Determine the (x, y) coordinate at the center of the cell enclosing the given text.  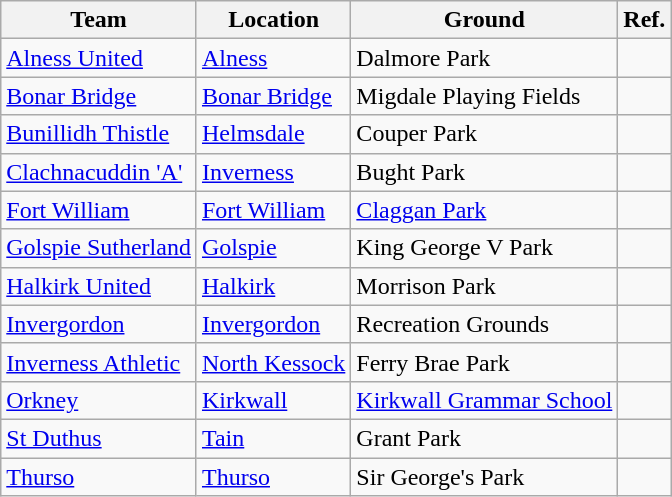
Tain (273, 438)
Couper Park (484, 134)
Ferry Brae Park (484, 362)
Inverness (273, 172)
Inverness Athletic (99, 362)
Claggan Park (484, 210)
Bught Park (484, 172)
Location (273, 20)
Halkirk (273, 286)
Clachnacuddin 'A' (99, 172)
Kirkwall (273, 400)
Golspie (273, 248)
Morrison Park (484, 286)
Kirkwall Grammar School (484, 400)
Sir George's Park (484, 477)
Orkney (99, 400)
Alness (273, 58)
Team (99, 20)
Migdale Playing Fields (484, 96)
North Kessock (273, 362)
St Duthus (99, 438)
Helmsdale (273, 134)
Ground (484, 20)
King George V Park (484, 248)
Ref. (644, 20)
Recreation Grounds (484, 324)
Golspie Sutherland (99, 248)
Grant Park (484, 438)
Halkirk United (99, 286)
Dalmore Park (484, 58)
Alness United (99, 58)
Bunillidh Thistle (99, 134)
